Find where the given text appears and provide that cell's center as [x, y] coordinate. 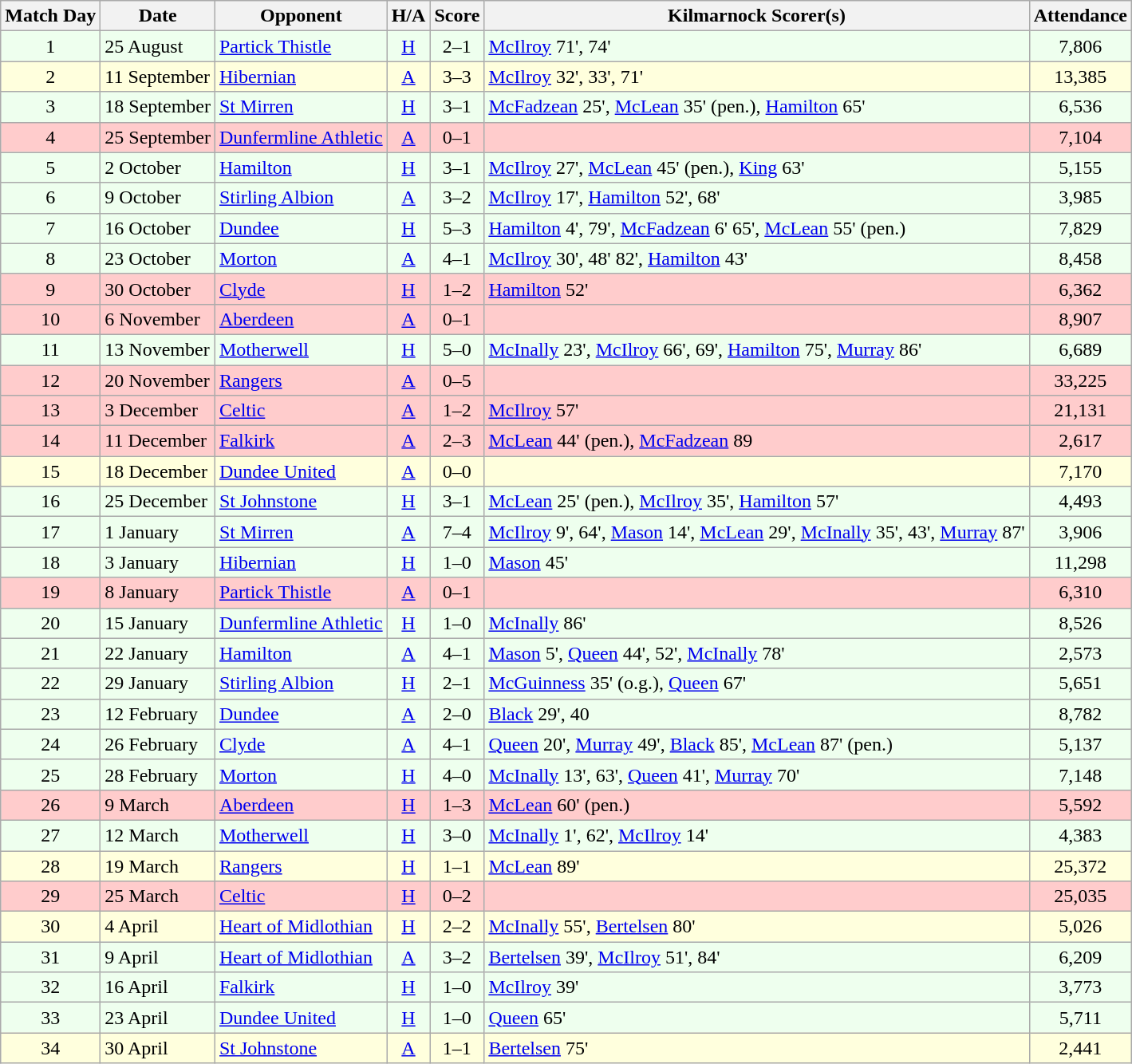
2,573 [1080, 653]
5 [51, 167]
4,383 [1080, 835]
6 [51, 198]
7 [51, 228]
McIlroy 30', 48' 82', Hamilton 43' [756, 258]
9 April [158, 957]
29 January [158, 684]
27 [51, 835]
9 [51, 289]
2,441 [1080, 1048]
23 October [158, 258]
8,782 [1080, 714]
McInally 1', 62', McIlroy 14' [756, 835]
Kilmarnock Scorer(s) [756, 16]
Date [158, 16]
31 [51, 957]
8 January [158, 593]
19 [51, 593]
3 December [158, 411]
16 [51, 502]
5,711 [1080, 1018]
Hamilton 4', 79', McFadzean 6' 65', McLean 55' (pen.) [756, 228]
McLean 44' (pen.), McFadzean 89 [756, 441]
28 February [158, 774]
McInally 23', McIlroy 66', 69', Hamilton 75', Murray 86' [756, 349]
3–0 [457, 835]
30 October [158, 289]
8,907 [1080, 319]
28 [51, 865]
Hamilton 52' [756, 289]
McFadzean 25', McLean 35' (pen.), Hamilton 65' [756, 107]
7,829 [1080, 228]
18 [51, 562]
24 [51, 744]
13,385 [1080, 77]
1–3 [457, 805]
20 [51, 623]
Queen 65' [756, 1018]
5,651 [1080, 684]
McIlroy 9', 64', Mason 14', McLean 29', McInally 35', 43', Murray 87' [756, 532]
3,985 [1080, 198]
13 [51, 411]
23 [51, 714]
32 [51, 987]
2 [51, 77]
6,310 [1080, 593]
2–3 [457, 441]
1 [51, 46]
McIlroy 57' [756, 411]
3 January [158, 562]
21,131 [1080, 411]
15 [51, 471]
7,806 [1080, 46]
11 December [158, 441]
2–2 [457, 927]
Black 29', 40 [756, 714]
17 [51, 532]
McLean 60' (pen.) [756, 805]
5,137 [1080, 744]
9 March [158, 805]
12 February [158, 714]
5,592 [1080, 805]
McLean 25' (pen.), McIlroy 35', Hamilton 57' [756, 502]
McLean 89' [756, 865]
3,906 [1080, 532]
30 April [158, 1048]
Match Day [51, 16]
11 September [158, 77]
25 March [158, 897]
12 [51, 380]
6,362 [1080, 289]
7,104 [1080, 137]
Mason 45' [756, 562]
0–0 [457, 471]
H/A [408, 16]
Bertelsen 39', McIlroy 51', 84' [756, 957]
2,617 [1080, 441]
7,170 [1080, 471]
26 [51, 805]
4,493 [1080, 502]
25,035 [1080, 897]
McInally 86' [756, 623]
9 October [158, 198]
20 November [158, 380]
25 August [158, 46]
6 November [158, 319]
6,689 [1080, 349]
23 April [158, 1018]
McIlroy 32', 33', 71' [756, 77]
McIlroy 27', McLean 45' (pen.), King 63' [756, 167]
11 [51, 349]
34 [51, 1048]
29 [51, 897]
18 September [158, 107]
Mason 5', Queen 44', 52', McInally 78' [756, 653]
7–4 [457, 532]
12 March [158, 835]
6,536 [1080, 107]
25 [51, 774]
8,458 [1080, 258]
8,526 [1080, 623]
26 February [158, 744]
McGuinness 35' (o.g.), Queen 67' [756, 684]
5,155 [1080, 167]
33,225 [1080, 380]
25 December [158, 502]
25,372 [1080, 865]
4–0 [457, 774]
13 November [158, 349]
0–5 [457, 380]
22 January [158, 653]
22 [51, 684]
McInally 13', 63', Queen 41', Murray 70' [756, 774]
1 January [158, 532]
Bertelsen 75' [756, 1048]
2–0 [457, 714]
30 [51, 927]
Queen 20', Murray 49', Black 85', McLean 87' (pen.) [756, 744]
Score [457, 16]
Attendance [1080, 16]
4 April [158, 927]
2 October [158, 167]
16 October [158, 228]
7,148 [1080, 774]
McIlroy 39' [756, 987]
3,773 [1080, 987]
10 [51, 319]
5–0 [457, 349]
3–3 [457, 77]
14 [51, 441]
19 March [158, 865]
Opponent [301, 16]
15 January [158, 623]
5,026 [1080, 927]
McInally 55', Bertelsen 80' [756, 927]
4 [51, 137]
25 September [158, 137]
McIlroy 71', 74' [756, 46]
33 [51, 1018]
11,298 [1080, 562]
3 [51, 107]
McIlroy 17', Hamilton 52', 68' [756, 198]
8 [51, 258]
5–3 [457, 228]
6,209 [1080, 957]
18 December [158, 471]
0–2 [457, 897]
21 [51, 653]
16 April [158, 987]
